Scan for the cell matching the given text and deliver its (X, Y) coordinate at center. 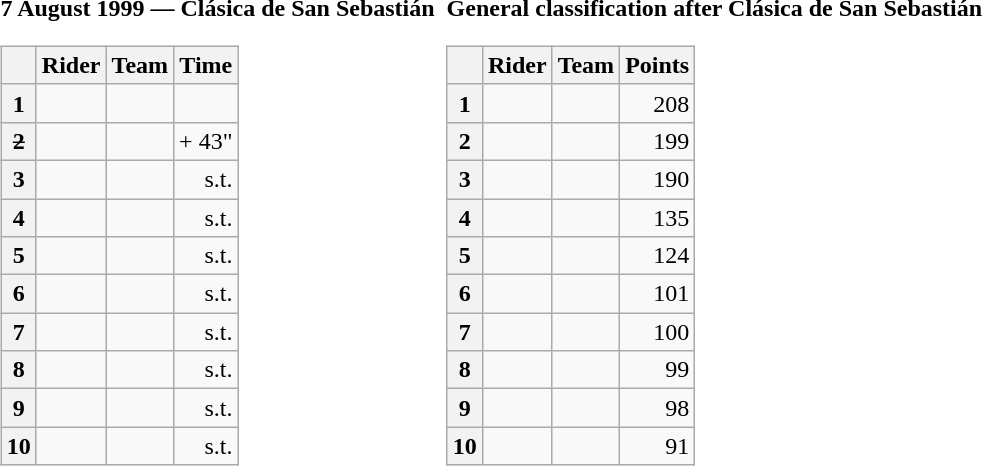
+ 43" (206, 141)
208 (658, 103)
124 (658, 256)
101 (658, 294)
99 (658, 370)
135 (658, 217)
98 (658, 408)
Points (658, 65)
199 (658, 141)
91 (658, 446)
100 (658, 332)
190 (658, 179)
Time (206, 65)
